Scan for the cell matching the given text and deliver its (X, Y) coordinate at center. 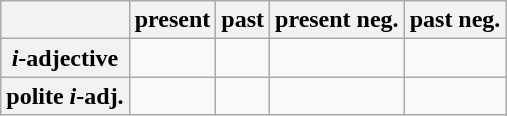
polite i-adj. (65, 96)
past (243, 20)
i-adjective (65, 58)
past neg. (455, 20)
present (172, 20)
present neg. (338, 20)
